Provide the [X, Y] coordinate of the cell's center where the given text is located.  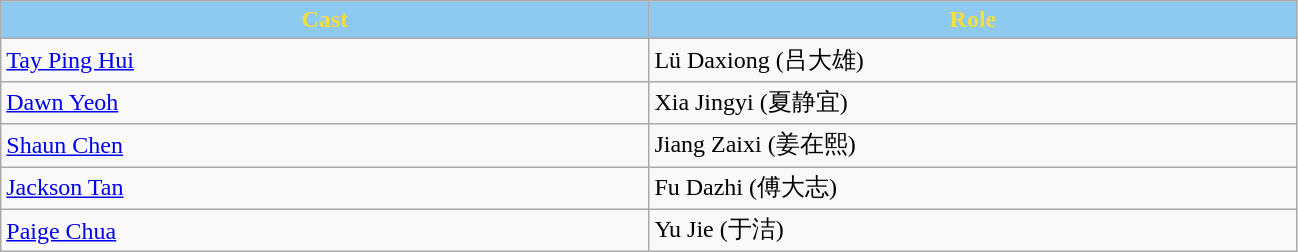
Yu Jie (于洁) [973, 230]
Shaun Chen [325, 146]
Dawn Yeoh [325, 102]
Role [973, 20]
Jackson Tan [325, 188]
Jiang Zaixi (姜在熙) [973, 146]
Paige Chua [325, 230]
Cast [325, 20]
Fu Dazhi (傅大志) [973, 188]
Xia Jingyi (夏静宜) [973, 102]
Lü Daxiong (吕大雄) [973, 60]
Tay Ping Hui [325, 60]
